Capture the cell that displays the provided text and extract its (x, y) central coordinate. 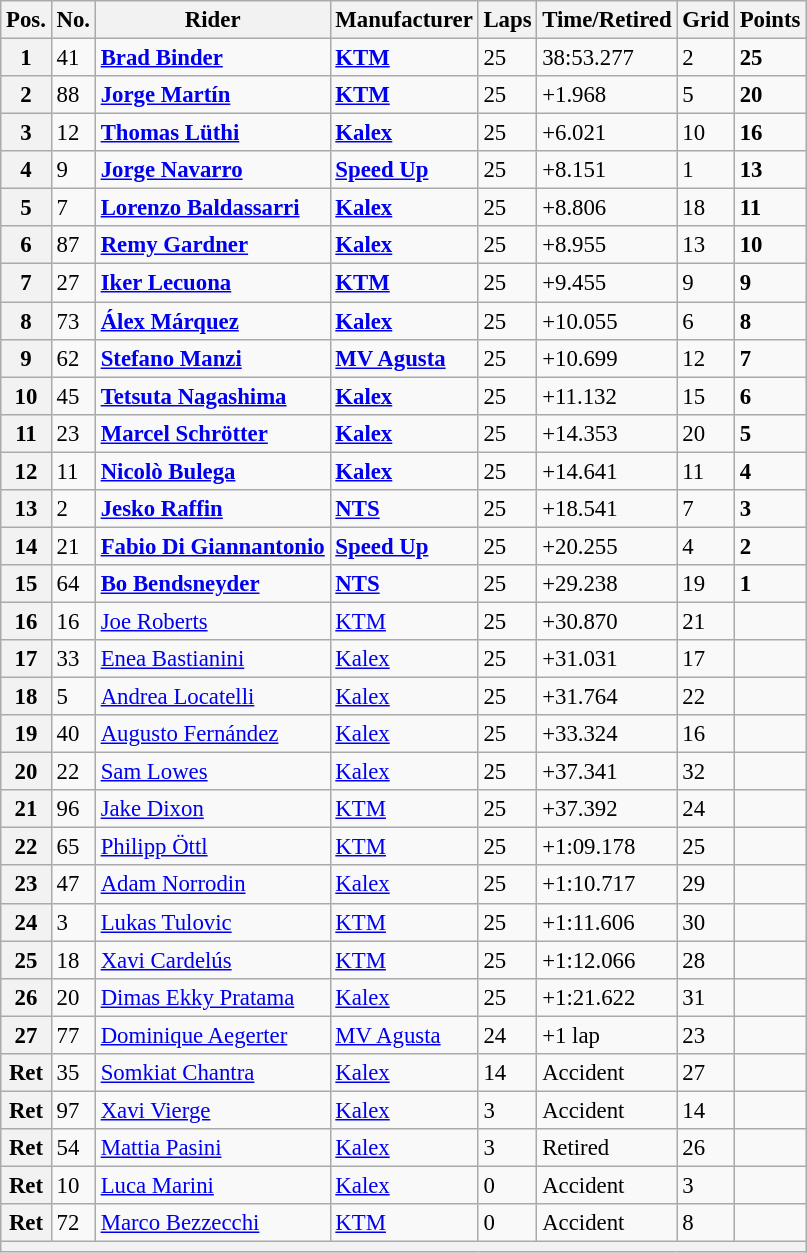
65 (73, 847)
Laps (508, 20)
Dominique Aegerter (212, 1035)
Joe Roberts (212, 621)
Tetsuta Nagashima (212, 396)
+31.764 (607, 697)
Adam Norrodin (212, 885)
+1:11.606 (607, 922)
Lukas Tulovic (212, 922)
38:53.277 (607, 58)
Points (770, 20)
54 (73, 1148)
35 (73, 1073)
Jorge Navarro (212, 170)
+10.055 (607, 321)
Thomas Lüthi (212, 133)
+14.641 (607, 471)
+14.353 (607, 433)
+10.699 (607, 358)
Mattia Pasini (212, 1148)
33 (73, 659)
Xavi Vierge (212, 1110)
87 (73, 245)
Xavi Cardelús (212, 960)
96 (73, 809)
62 (73, 358)
+1:21.622 (607, 997)
Andrea Locatelli (212, 697)
Enea Bastianini (212, 659)
+33.324 (607, 734)
77 (73, 1035)
Marco Bezzecchi (212, 1223)
+1:09.178 (607, 847)
73 (73, 321)
Pos. (26, 20)
Marcel Schrötter (212, 433)
+1.968 (607, 95)
+9.455 (607, 283)
Time/Retired (607, 20)
Fabio Di Giannantonio (212, 546)
+18.541 (607, 509)
Nicolò Bulega (212, 471)
Brad Binder (212, 58)
+31.031 (607, 659)
Stefano Manzi (212, 358)
Jesko Raffin (212, 509)
+30.870 (607, 621)
+8.151 (607, 170)
Dimas Ekky Pratama (212, 997)
41 (73, 58)
Augusto Fernández (212, 734)
+37.392 (607, 809)
+29.238 (607, 584)
Manufacturer (404, 20)
Bo Bendsneyder (212, 584)
+1:12.066 (607, 960)
28 (706, 960)
30 (706, 922)
31 (706, 997)
47 (73, 885)
+8.806 (607, 208)
29 (706, 885)
Rider (212, 20)
+20.255 (607, 546)
Jorge Martín (212, 95)
No. (73, 20)
88 (73, 95)
+11.132 (607, 396)
Remy Gardner (212, 245)
Jake Dixon (212, 809)
32 (706, 772)
Luca Marini (212, 1185)
97 (73, 1110)
Grid (706, 20)
Álex Márquez (212, 321)
+37.341 (607, 772)
Iker Lecuona (212, 283)
64 (73, 584)
Retired (607, 1148)
45 (73, 396)
Lorenzo Baldassarri (212, 208)
Philipp Öttl (212, 847)
72 (73, 1223)
40 (73, 734)
Somkiat Chantra (212, 1073)
+1:10.717 (607, 885)
Sam Lowes (212, 772)
+8.955 (607, 245)
+1 lap (607, 1035)
+6.021 (607, 133)
